Determine the [X, Y] coordinate at the center of the cell enclosing the given text.  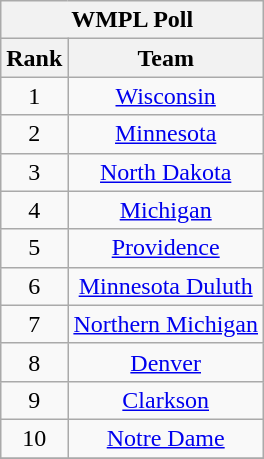
WMPL Poll [132, 20]
5 [34, 248]
Clarkson [166, 400]
1 [34, 96]
Wisconsin [166, 96]
10 [34, 438]
Michigan [166, 210]
3 [34, 172]
Rank [34, 58]
Minnesota [166, 134]
Team [166, 58]
8 [34, 362]
Minnesota Duluth [166, 286]
4 [34, 210]
6 [34, 286]
Denver [166, 362]
9 [34, 400]
North Dakota [166, 172]
Notre Dame [166, 438]
7 [34, 324]
Northern Michigan [166, 324]
Providence [166, 248]
2 [34, 134]
